Capture the cell that displays the provided text and extract its (x, y) central coordinate. 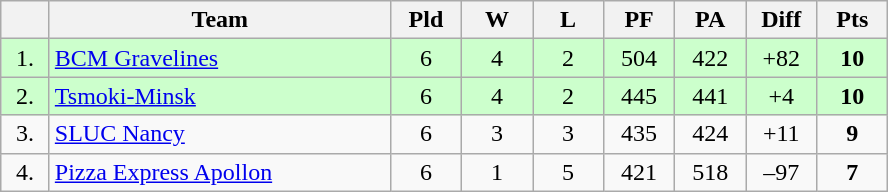
PF (640, 20)
424 (710, 134)
9 (852, 134)
W (496, 20)
422 (710, 58)
421 (640, 172)
518 (710, 172)
3. (26, 134)
445 (640, 96)
Pts (852, 20)
5 (568, 172)
Tsmoki-Minsk (220, 96)
Diff (782, 20)
+11 (782, 134)
SLUC Nancy (220, 134)
Pld (426, 20)
Pizza Express Apollon (220, 172)
7 (852, 172)
+82 (782, 58)
L (568, 20)
4. (26, 172)
+4 (782, 96)
BCM Gravelines (220, 58)
PA (710, 20)
2. (26, 96)
1 (496, 172)
Team (220, 20)
435 (640, 134)
1. (26, 58)
–97 (782, 172)
504 (640, 58)
441 (710, 96)
